Pinpoint the cell where the given text exists, returning its (x, y) midpoint coordinate. 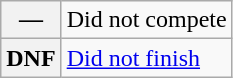
Did not compete (146, 20)
DNF (31, 58)
Did not finish (146, 58)
— (31, 20)
